Scan for the cell matching the given text and deliver its (x, y) coordinate at center. 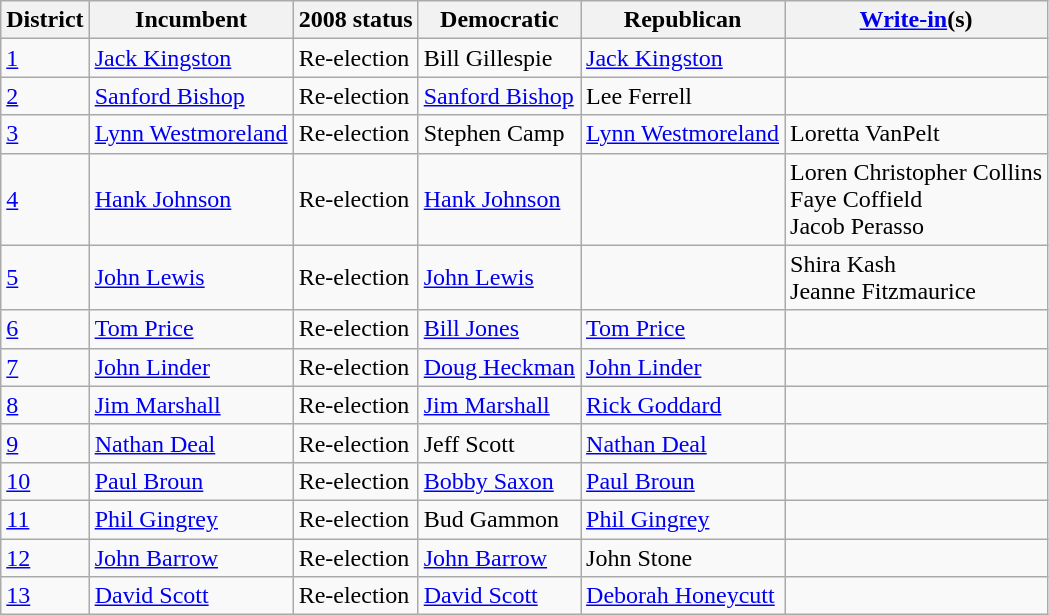
District (45, 20)
Doug Heckman (499, 367)
12 (45, 557)
10 (45, 481)
3 (45, 134)
Incumbent (191, 20)
13 (45, 596)
Deborah Honeycutt (683, 596)
Bill Gillespie (499, 58)
9 (45, 443)
Bill Jones (499, 329)
Bobby Saxon (499, 481)
Rick Goddard (683, 405)
Shira KashJeanne Fitzmaurice (916, 278)
Bud Gammon (499, 519)
Loretta VanPelt (916, 134)
8 (45, 405)
Loren Christopher CollinsFaye CoffieldJacob Perasso (916, 199)
2 (45, 96)
Stephen Camp (499, 134)
2008 status (356, 20)
Jeff Scott (499, 443)
5 (45, 278)
4 (45, 199)
Write-in(s) (916, 20)
1 (45, 58)
11 (45, 519)
John Stone (683, 557)
7 (45, 367)
6 (45, 329)
Lee Ferrell (683, 96)
Democratic (499, 20)
Republican (683, 20)
